Provide the (x, y) coordinate of the cell's center where the given text is located.  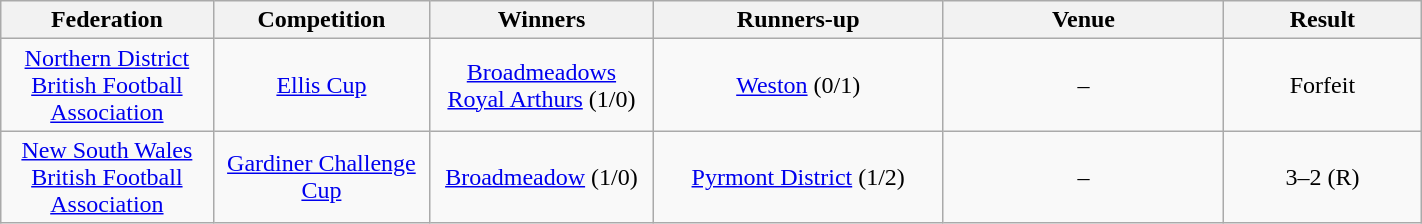
Northern District British Football Association (107, 85)
Venue (1083, 20)
Weston (0/1) (798, 85)
Pyrmont District (1/2) (798, 177)
Runners-up (798, 20)
Federation (107, 20)
Competition (322, 20)
New South Wales British Football Association (107, 177)
3–2 (R) (1323, 177)
Gardiner Challenge Cup (322, 177)
Ellis Cup (322, 85)
Forfeit (1323, 85)
Broadmeadow (1/0) (542, 177)
Result (1323, 20)
Broadmeadows Royal Arthurs (1/0) (542, 85)
Winners (542, 20)
